Extract the [x, y] coordinate from the center of the cell holding the provided text.  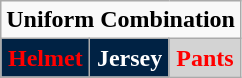
Helmet [46, 58]
Pants [204, 58]
Jersey [130, 58]
Uniform Combination [121, 20]
